Return the [X, Y] coordinate for the center point of the cell that contains the specified text.  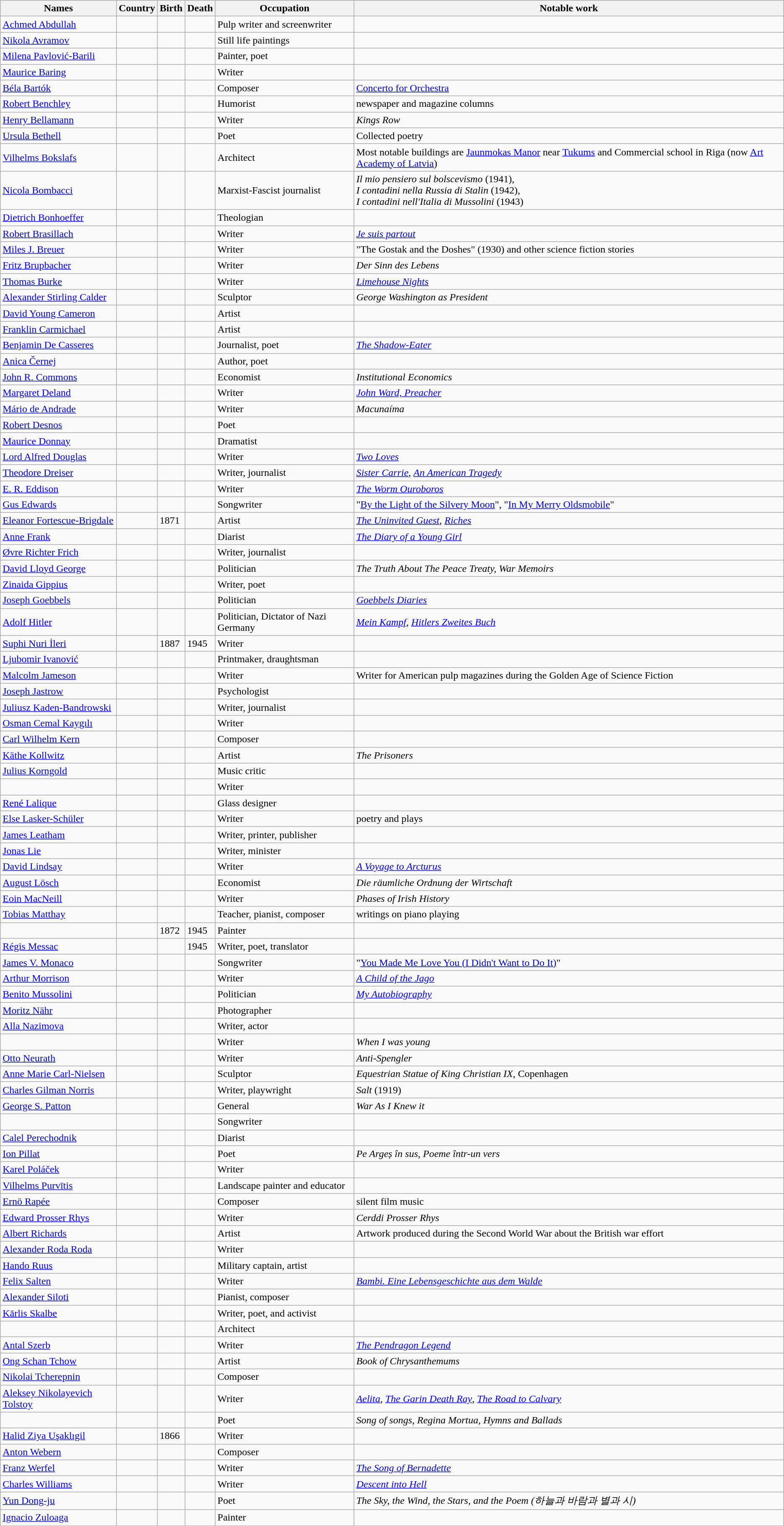
Teacher, pianist, composer [285, 914]
Salt (1919) [569, 1090]
Bambi. Eine Lebensgeschichte aus dem Walde [569, 1281]
Felix Salten [59, 1281]
"You Made Me Love You (I Didn't Want to Do It)" [569, 962]
Sister Carrie, An American Tragedy [569, 473]
Author, poet [285, 361]
newspaper and magazine columns [569, 104]
1871 [171, 521]
Institutional Economics [569, 377]
Ion Pillat [59, 1154]
The Prisoners [569, 755]
Birth [171, 8]
Die räumliche Ordnung der Wirtschaft [569, 883]
Malcolm Jameson [59, 675]
The Diary of a Young Girl [569, 537]
Anne Frank [59, 537]
Eleanor Fortescue-Brigdale [59, 521]
"By the Light of the Silvery Moon", "In My Merry Oldsmobile" [569, 505]
René Lalique [59, 803]
Writer, minister [285, 851]
Zinaida Gippius [59, 584]
Else Lasker-Schüler [59, 819]
Joseph Jastrow [59, 691]
The Song of Bernadette [569, 1468]
Mein Kampf, Hitlers Zweites Buch [569, 622]
Nikola Avramov [59, 40]
Psychologist [285, 691]
Ignacio Zuloaga [59, 1518]
Pianist, composer [285, 1297]
Franz Werfel [59, 1468]
Ernö Rapée [59, 1201]
Names [59, 8]
John Ward, Preacher [569, 393]
Alla Nazimova [59, 1026]
Anica Černej [59, 361]
Printmaker, draughtsman [285, 659]
The Pendragon Legend [569, 1345]
Moritz Nähr [59, 1010]
E. R. Eddison [59, 489]
Charles Gilman Norris [59, 1090]
Nicola Bombacci [59, 190]
Halid Ziya Uşaklıgil [59, 1436]
James Leatham [59, 835]
Franklin Carmichael [59, 329]
Juliusz Kaden-Bandrowski [59, 707]
Aleksey Nikolayevich Tolstoy [59, 1398]
Béla Bartók [59, 88]
Achmed Abdullah [59, 24]
Tobias Matthay [59, 914]
Charles Williams [59, 1484]
Ursula Bethell [59, 136]
Milena Pavlović-Barili [59, 56]
Theodore Dreiser [59, 473]
Writer, actor [285, 1026]
Anne Marie Carl-Nielsen [59, 1074]
Writer, playwright [285, 1090]
Je suis partout [569, 233]
Julius Korngold [59, 771]
Song of songs, Regina Mortua, Hymns and Ballads [569, 1420]
Maurice Donnay [59, 441]
Osman Cemal Kaygılı [59, 723]
Alexander Stirling Calder [59, 297]
Adolf Hitler [59, 622]
War As I Knew it [569, 1106]
Anton Webern [59, 1452]
John R. Commons [59, 377]
Mário de Andrade [59, 409]
Artwork produced during the Second World War about the British war effort [569, 1233]
Robert Brasillach [59, 233]
Kārlis Skalbe [59, 1313]
Death [200, 8]
The Worm Ouroboros [569, 489]
Collected poetry [569, 136]
Gus Edwards [59, 505]
The Truth About The Peace Treaty, War Memoirs [569, 568]
Notable work [569, 8]
Otto Neurath [59, 1058]
Calel Perechodnik [59, 1138]
Journalist, poet [285, 345]
Country [137, 8]
A Voyage to Arcturus [569, 867]
Descent into Hell [569, 1484]
Øvre Richter Frich [59, 553]
Book of Chrysanthemums [569, 1361]
Henry Bellamann [59, 120]
David Lloyd George [59, 568]
Hando Ruus [59, 1265]
Kings Row [569, 120]
Concerto for Orchestra [569, 88]
Nikolai Tcherepnin [59, 1377]
Most notable buildings are Jaunmokas Manor near Tukums and Commercial school in Riga (now Art Academy of Latvia) [569, 158]
Humorist [285, 104]
Karel Poláček [59, 1170]
Maurice Baring [59, 72]
silent film music [569, 1201]
The Sky, the Wind, the Stars, and the Poem (하늘과 바람과 별과 시) [569, 1500]
Lord Alfred Douglas [59, 457]
David Lindsay [59, 867]
Anti-Spengler [569, 1058]
David Young Cameron [59, 313]
Music critic [285, 771]
Il mio pensiero sul bolscevismo (1941), I contadini nella Russia di Stalin (1942), I contadini nell'Italia di Mussolini (1943) [569, 190]
Writer, printer, publisher [285, 835]
1887 [171, 643]
Margaret Deland [59, 393]
Phases of Irish History [569, 899]
George Washington as President [569, 297]
1866 [171, 1436]
Robert Desnos [59, 425]
Suphi Nuri İleri [59, 643]
Alexander Roda Roda [59, 1249]
Vilhelms Purvītis [59, 1185]
Dietrich Bonhoeffer [59, 217]
Pe Argeș în sus, Poeme într-un vers [569, 1154]
When I was young [569, 1042]
poetry and plays [569, 819]
Theologian [285, 217]
Yun Dong-ju [59, 1500]
General [285, 1106]
Alexander Siloti [59, 1297]
Writer for American pulp magazines during the Golden Age of Science Fiction [569, 675]
Antal Szerb [59, 1345]
Eoin MacNeill [59, 899]
Painter, poet [285, 56]
Benito Mussolini [59, 994]
1872 [171, 930]
Macunaíma [569, 409]
Ong Schan Tchow [59, 1361]
Fritz Brupbacher [59, 266]
Occupation [285, 8]
Writer, poet, and activist [285, 1313]
Cerddi Prosser Rhys [569, 1217]
Miles J. Breuer [59, 250]
Glass designer [285, 803]
Limehouse Nights [569, 281]
Benjamin De Casseres [59, 345]
My Autobiography [569, 994]
Dramatist [285, 441]
Edward Prosser Rhys [59, 1217]
Vilhelms Bokslafs [59, 158]
The Uninvited Guest, Riches [569, 521]
Joseph Goebbels [59, 600]
Pulp writer and screenwriter [285, 24]
Writer, poet, translator [285, 946]
Der Sinn des Lebens [569, 266]
Marxist-Fascist journalist [285, 190]
"The Gostak and the Doshes" (1930) and other science fiction stories [569, 250]
George S. Patton [59, 1106]
Writer, poet [285, 584]
James V. Monaco [59, 962]
Goebbels Diaries [569, 600]
Carl Wilhelm Kern [59, 739]
Politician, Dictator of Nazi Germany [285, 622]
Ljubomir Ivanović [59, 659]
Régis Messac [59, 946]
Aelita, The Garin Death Ray, The Road to Calvary [569, 1398]
August Lösch [59, 883]
writings on piano playing [569, 914]
Equestrian Statue of King Christian IX, Copenhagen [569, 1074]
Arthur Morrison [59, 978]
Military captain, artist [285, 1265]
Photographer [285, 1010]
Landscape painter and educator [285, 1185]
Käthe Kollwitz [59, 755]
Jonas Lie [59, 851]
Two Loves [569, 457]
A Child of the Jago [569, 978]
The Shadow-Eater [569, 345]
Robert Benchley [59, 104]
Still life paintings [285, 40]
Albert Richards [59, 1233]
Thomas Burke [59, 281]
